Scan for the cell matching the given text and deliver its (x, y) coordinate at center. 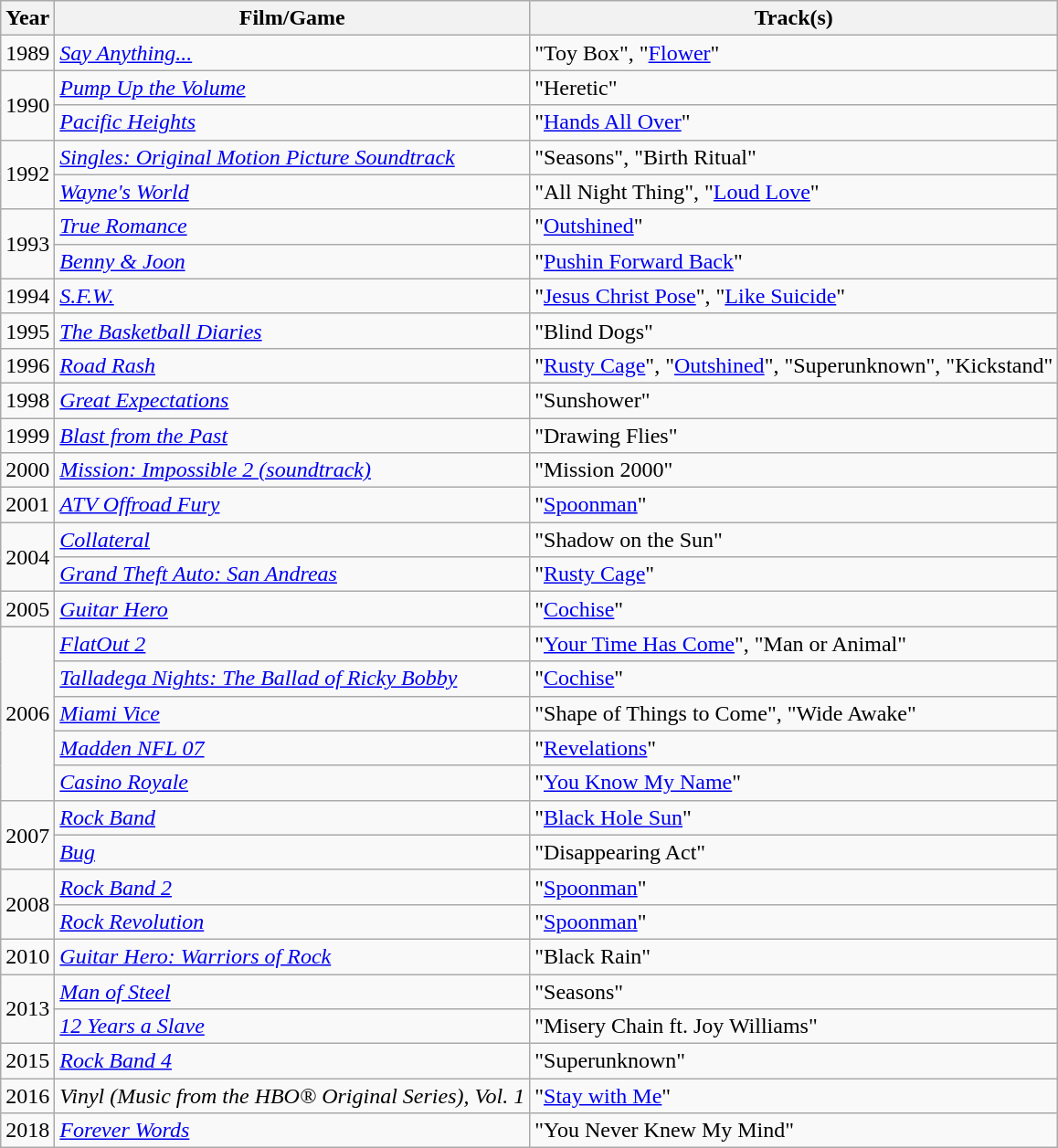
S.F.W. (292, 296)
"Seasons" (794, 991)
ATV Offroad Fury (292, 505)
1999 (27, 436)
"Shadow on the Sun" (794, 540)
Forever Words (292, 1131)
Rock Band 4 (292, 1061)
"Stay with Me" (794, 1096)
"Outshined" (794, 226)
"Rusty Cage" (794, 574)
Blast from the Past (292, 436)
"Seasons", "Birth Ritual" (794, 157)
"Misery Chain ft. Joy Williams" (794, 1027)
"You Never Knew My Mind" (794, 1131)
"Pushin Forward Back" (794, 261)
2008 (27, 904)
"You Know My Name" (794, 783)
Grand Theft Auto: San Andreas (292, 574)
Pacific Heights (292, 122)
1992 (27, 174)
Man of Steel (292, 991)
"Shape of Things to Come", "Wide Awake" (794, 713)
Film/Game (292, 18)
2015 (27, 1061)
"Rusty Cage", "Outshined", "Superunknown", "Kickstand" (794, 365)
Guitar Hero (292, 609)
"Heretic" (794, 88)
Vinyl (Music from the HBO® Original Series), Vol. 1 (292, 1096)
Year (27, 18)
Rock Revolution (292, 922)
"Mission 2000" (794, 470)
Bug (292, 852)
"All Night Thing", "Loud Love" (794, 192)
"Blind Dogs" (794, 331)
Guitar Hero: Warriors of Rock (292, 956)
Rock Band (292, 817)
2004 (27, 557)
2013 (27, 1008)
Miami Vice (292, 713)
1995 (27, 331)
2000 (27, 470)
1994 (27, 296)
2018 (27, 1131)
2010 (27, 956)
1990 (27, 105)
"Superunknown" (794, 1061)
12 Years a Slave (292, 1027)
Madden NFL 07 (292, 748)
1993 (27, 244)
"Drawing Flies" (794, 436)
1996 (27, 365)
"Toy Box", "Flower" (794, 53)
2016 (27, 1096)
2001 (27, 505)
Pump Up the Volume (292, 88)
"Your Time Has Come", "Man or Animal" (794, 644)
2007 (27, 835)
"Black Rain" (794, 956)
1998 (27, 400)
Singles: Original Motion Picture Soundtrack (292, 157)
FlatOut 2 (292, 644)
Casino Royale (292, 783)
Road Rash (292, 365)
Mission: Impossible 2 (soundtrack) (292, 470)
2006 (27, 713)
"Jesus Christ Pose", "Like Suicide" (794, 296)
"Sunshower" (794, 400)
"Revelations" (794, 748)
"Hands All Over" (794, 122)
Collateral (292, 540)
Rock Band 2 (292, 887)
Talladega Nights: The Ballad of Ricky Bobby (292, 679)
Say Anything... (292, 53)
Wayne's World (292, 192)
1989 (27, 53)
"Black Hole Sun" (794, 817)
"Disappearing Act" (794, 852)
Benny & Joon (292, 261)
True Romance (292, 226)
Track(s) (794, 18)
2005 (27, 609)
Great Expectations (292, 400)
The Basketball Diaries (292, 331)
